Find where the given text appears and provide that cell's center as [X, Y] coordinate. 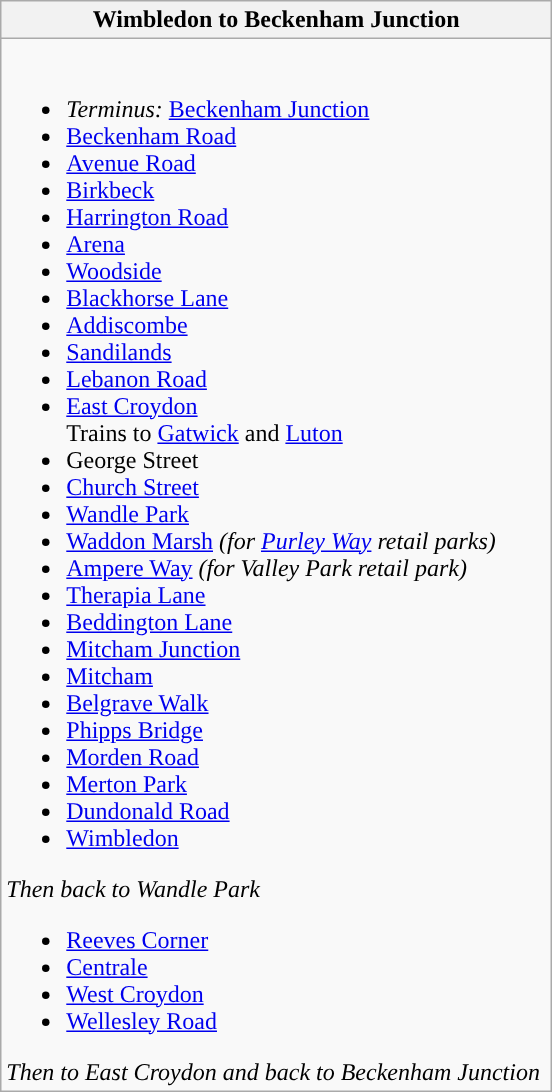
Wimbledon to Beckenham Junction [276, 20]
